Determine the (X, Y) coordinate at the center of the cell enclosing the given text.  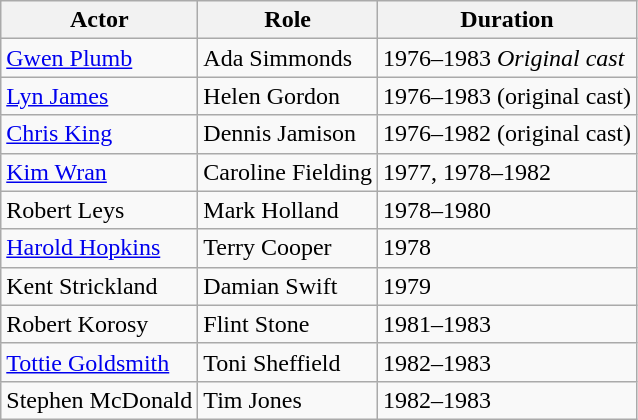
Lyn James (100, 96)
Chris King (100, 134)
1977, 1978–1982 (508, 172)
Tottie Goldsmith (100, 362)
1979 (508, 286)
1976–1983 Original cast (508, 58)
Kim Wran (100, 172)
Robert Leys (100, 210)
Dennis Jamison (288, 134)
Duration (508, 20)
1976–1982 (original cast) (508, 134)
Actor (100, 20)
Mark Holland (288, 210)
Terry Cooper (288, 248)
Helen Gordon (288, 96)
Ada Simmonds (288, 58)
Gwen Plumb (100, 58)
Caroline Fielding (288, 172)
1976–1983 (original cast) (508, 96)
Toni Sheffield (288, 362)
Tim Jones (288, 400)
Flint Stone (288, 324)
Role (288, 20)
Damian Swift (288, 286)
1981–1983 (508, 324)
1978 (508, 248)
Stephen McDonald (100, 400)
Harold Hopkins (100, 248)
Robert Korosy (100, 324)
Kent Strickland (100, 286)
1978–1980 (508, 210)
